For the text-containing cell, return its midpoint in (x, y) coordinate format. 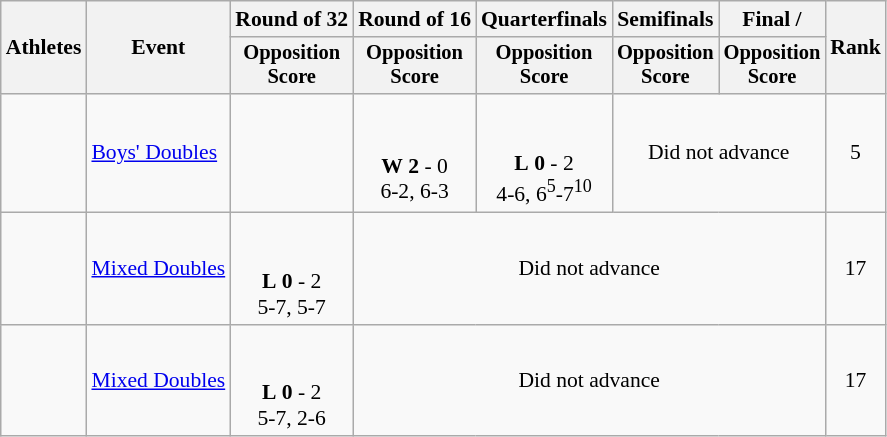
Rank (856, 48)
Round of 16 (414, 19)
Athletes (44, 48)
5 (856, 153)
W 2 - 0 6-2, 6-3 (414, 153)
Boys' Doubles (158, 153)
L 0 - 2 5-7, 5-7 (292, 268)
L 0 - 2 5-7, 2-6 (292, 380)
Semifinals (666, 19)
Final / (772, 19)
L 0 - 2 4-6, 65-710 (544, 153)
Round of 32 (292, 19)
Event (158, 48)
Quarterfinals (544, 19)
